Search for the cell housing the specified text and yield its [X, Y] center coordinate. 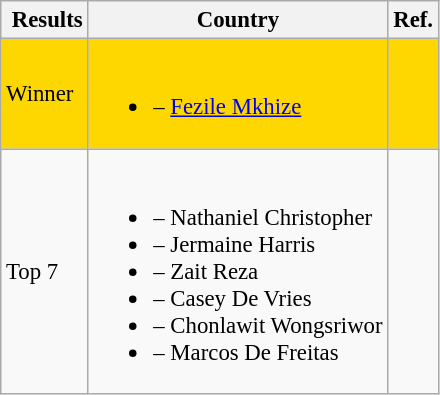
Results [44, 20]
Winner [44, 94]
– Nathaniel Christopher – Jermaine Harris – Zait Reza – Casey De Vries – Chonlawit Wongsriwor – Marcos De Freitas [238, 272]
Top 7 [44, 272]
Ref. [413, 20]
– Fezile Mkhize [238, 94]
Country [238, 20]
